Capture the cell that displays the provided text and extract its (X, Y) central coordinate. 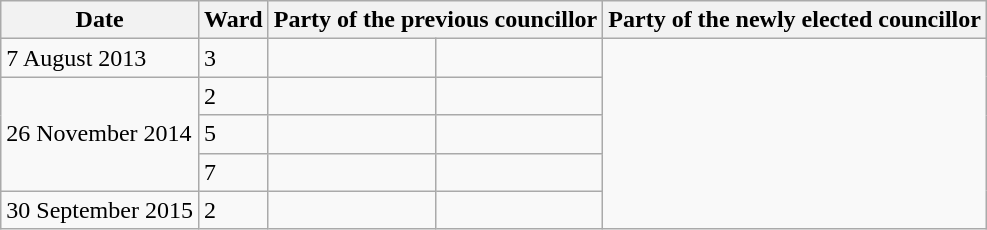
7 (233, 172)
30 September 2015 (100, 210)
Party of the previous councillor (436, 20)
5 (233, 134)
Party of the newly elected councillor (795, 20)
26 November 2014 (100, 134)
7 August 2013 (100, 58)
Date (100, 20)
3 (233, 58)
Ward (233, 20)
